From the cell containing the given text, extract its center point as [x, y] coordinate. 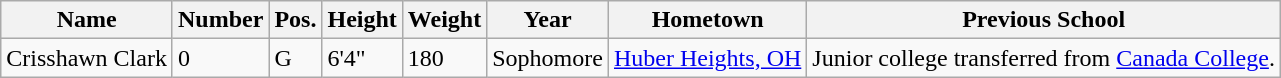
0 [220, 58]
Sophomore [548, 58]
Name [87, 20]
Pos. [296, 20]
Previous School [1044, 20]
Junior college transferred from Canada College. [1044, 58]
Crisshawn Clark [87, 58]
G [296, 58]
6'4" [362, 58]
Weight [444, 20]
Number [220, 20]
Huber Heights, OH [707, 58]
Hometown [707, 20]
Year [548, 20]
Height [362, 20]
180 [444, 58]
